Identify which cell holds the provided text, then report its (X, Y) central coordinate. 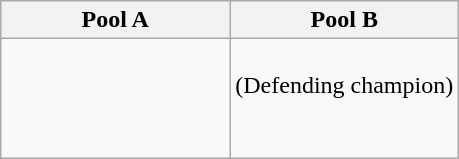
Pool B (344, 20)
(Defending champion) (344, 98)
Pool A (116, 20)
